Locate the cell with the specified text and output its [X, Y] center coordinate. 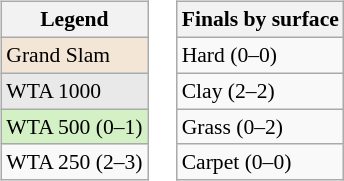
Legend [74, 20]
WTA 1000 [74, 91]
Hard (0–0) [260, 55]
WTA 500 (0–1) [74, 127]
Carpet (0–0) [260, 162]
Finals by surface [260, 20]
WTA 250 (2–3) [74, 162]
Grass (0–2) [260, 127]
Clay (2–2) [260, 91]
Grand Slam [74, 55]
